Extract the (X, Y) coordinate from the center of the cell holding the provided text.  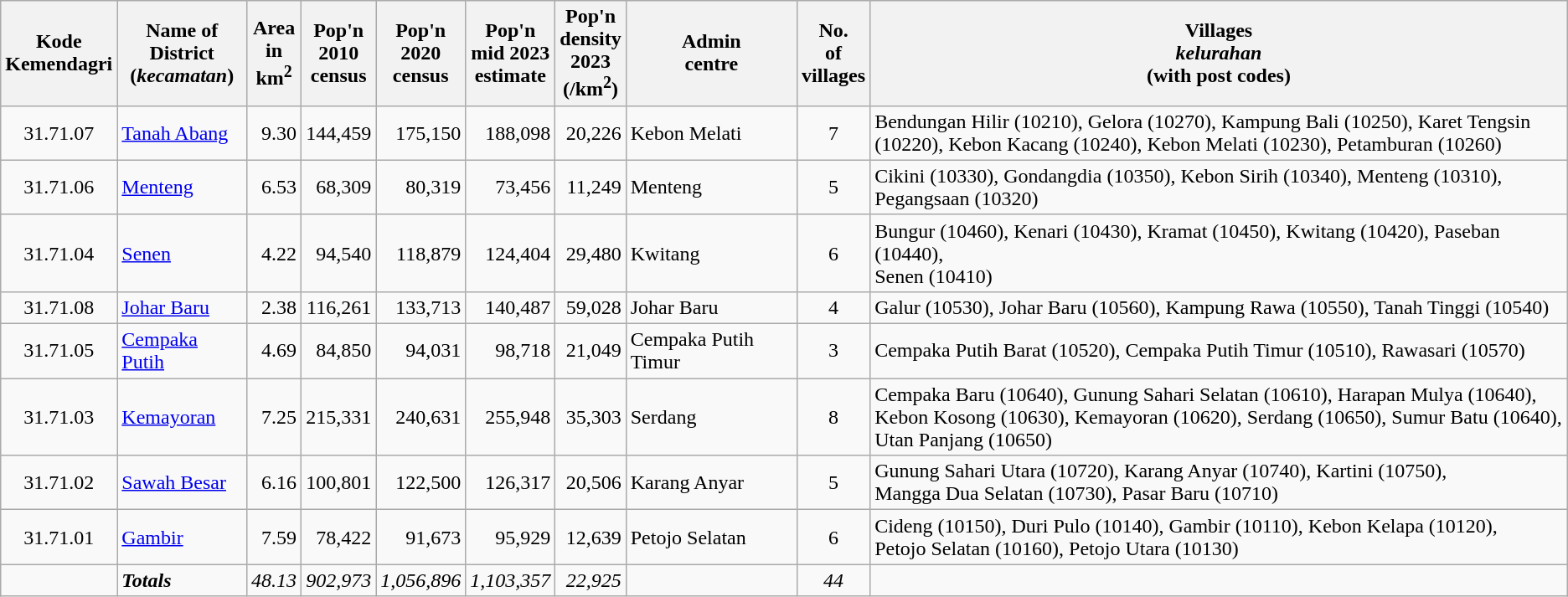
Galur (10530), Johar Baru (10560), Kampung Rawa (10550), Tanah Tinggi (10540) (1220, 307)
188,098 (511, 132)
Pop'n density 2023 (/km2) (591, 54)
29,480 (591, 253)
31.71.02 (59, 482)
31.71.05 (59, 352)
Pop'n 2020census (420, 54)
Gunung Sahari Utara (10720), Karang Anyar (10740), Kartini (10750), Mangga Dua Selatan (10730), Pasar Baru (10710) (1220, 482)
Cikini (10330), Gondangdia (10350), Kebon Sirih (10340), Menteng (10310), Pegangsaan (10320) (1220, 188)
Kebon Melati (711, 132)
Senen (183, 253)
Totals (183, 580)
118,879 (420, 253)
Pop'n mid 2023estimate (511, 54)
31.71.08 (59, 307)
98,718 (511, 352)
2.38 (275, 307)
4 (834, 307)
100,801 (338, 482)
48.13 (275, 580)
Bendungan Hilir (10210), Gelora (10270), Kampung Bali (10250), Karet Tengsin (10220), Kebon Kacang (10240), Kebon Melati (10230), Petamburan (10260) (1220, 132)
Tanah Abang (183, 132)
Area in km2 (275, 54)
144,459 (338, 132)
Cempaka Putih Barat (10520), Cempaka Putih Timur (10510), Rawasari (10570) (1220, 352)
7.25 (275, 417)
78,422 (338, 538)
4.22 (275, 253)
Sawah Besar (183, 482)
240,631 (420, 417)
Bungur (10460), Kenari (10430), Kramat (10450), Kwitang (10420), Paseban (10440), Senen (10410) (1220, 253)
Petojo Selatan (711, 538)
9.30 (275, 132)
902,973 (338, 580)
31.71.07 (59, 132)
20,506 (591, 482)
6.16 (275, 482)
Cempaka Putih Timur (711, 352)
122,500 (420, 482)
7.59 (275, 538)
44 (834, 580)
94,031 (420, 352)
31.71.01 (59, 538)
4.69 (275, 352)
59,028 (591, 307)
8 (834, 417)
11,249 (591, 188)
31.71.03 (59, 417)
7 (834, 132)
Kwitang (711, 253)
116,261 (338, 307)
20,226 (591, 132)
Karang Anyar (711, 482)
215,331 (338, 417)
91,673 (420, 538)
140,487 (511, 307)
31.71.04 (59, 253)
No. ofvillages (834, 54)
124,404 (511, 253)
84,850 (338, 352)
Pop'n 2010census (338, 54)
6.53 (275, 188)
3 (834, 352)
1,056,896 (420, 580)
1,103,357 (511, 580)
Kemayoran (183, 417)
126,317 (511, 482)
35,303 (591, 417)
31.71.06 (59, 188)
22,925 (591, 580)
73,456 (511, 188)
21,049 (591, 352)
95,929 (511, 538)
Gambir (183, 538)
94,540 (338, 253)
Serdang (711, 417)
Kode Kemendagri (59, 54)
Cideng (10150), Duri Pulo (10140), Gambir (10110), Kebon Kelapa (10120), Petojo Selatan (10160), Petojo Utara (10130) (1220, 538)
175,150 (420, 132)
Admincentre (711, 54)
68,309 (338, 188)
133,713 (420, 307)
Name ofDistrict(kecamatan) (183, 54)
Cempaka Putih (183, 352)
12,639 (591, 538)
255,948 (511, 417)
Villageskelurahan (with post codes) (1220, 54)
80,319 (420, 188)
